Search for the cell housing the specified text and yield its [x, y] center coordinate. 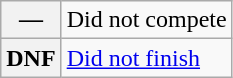
Did not compete [146, 20]
DNF [31, 58]
Did not finish [146, 58]
— [31, 20]
